From the cell containing the given text, extract its center point as [X, Y] coordinate. 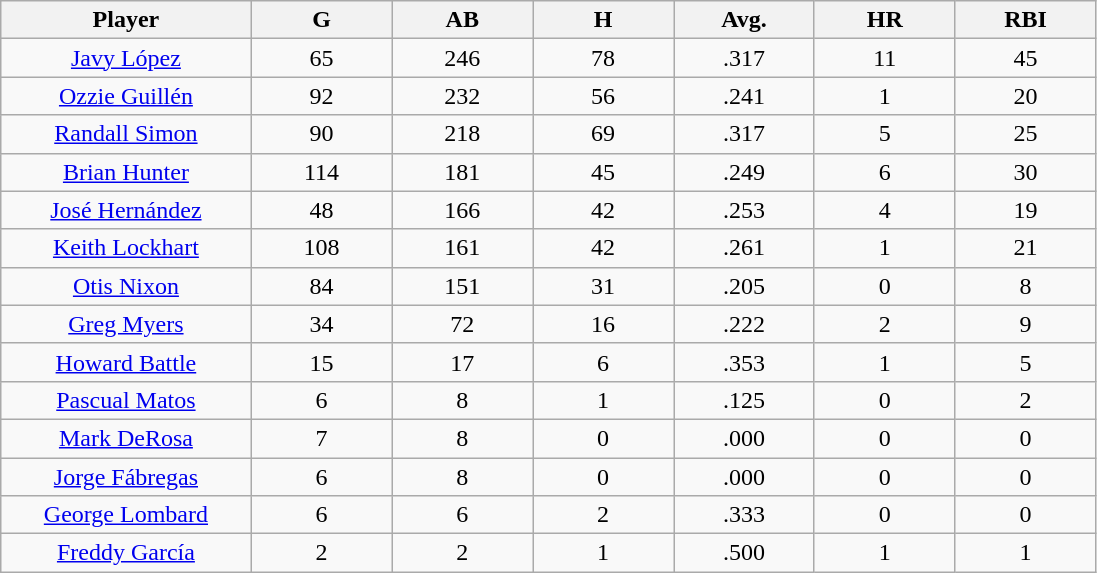
Keith Lockhart [126, 248]
48 [322, 210]
246 [462, 58]
218 [462, 134]
108 [322, 248]
José Hernández [126, 210]
Jorge Fábregas [126, 477]
166 [462, 210]
.353 [744, 362]
.222 [744, 324]
65 [322, 58]
.500 [744, 553]
15 [322, 362]
.261 [744, 248]
AB [462, 20]
90 [322, 134]
.125 [744, 400]
232 [462, 96]
.205 [744, 286]
.241 [744, 96]
Brian Hunter [126, 172]
84 [322, 286]
Greg Myers [126, 324]
.333 [744, 515]
72 [462, 324]
16 [604, 324]
151 [462, 286]
Pascual Matos [126, 400]
17 [462, 362]
9 [1026, 324]
Javy López [126, 58]
19 [1026, 210]
92 [322, 96]
21 [1026, 248]
Randall Simon [126, 134]
RBI [1026, 20]
.253 [744, 210]
69 [604, 134]
Player [126, 20]
Freddy García [126, 553]
7 [322, 438]
Howard Battle [126, 362]
Avg. [744, 20]
161 [462, 248]
31 [604, 286]
Mark DeRosa [126, 438]
114 [322, 172]
HR [884, 20]
Ozzie Guillén [126, 96]
25 [1026, 134]
H [604, 20]
181 [462, 172]
30 [1026, 172]
Otis Nixon [126, 286]
.249 [744, 172]
20 [1026, 96]
4 [884, 210]
George Lombard [126, 515]
11 [884, 58]
G [322, 20]
34 [322, 324]
56 [604, 96]
78 [604, 58]
